Capture the cell that displays the provided text and extract its (X, Y) central coordinate. 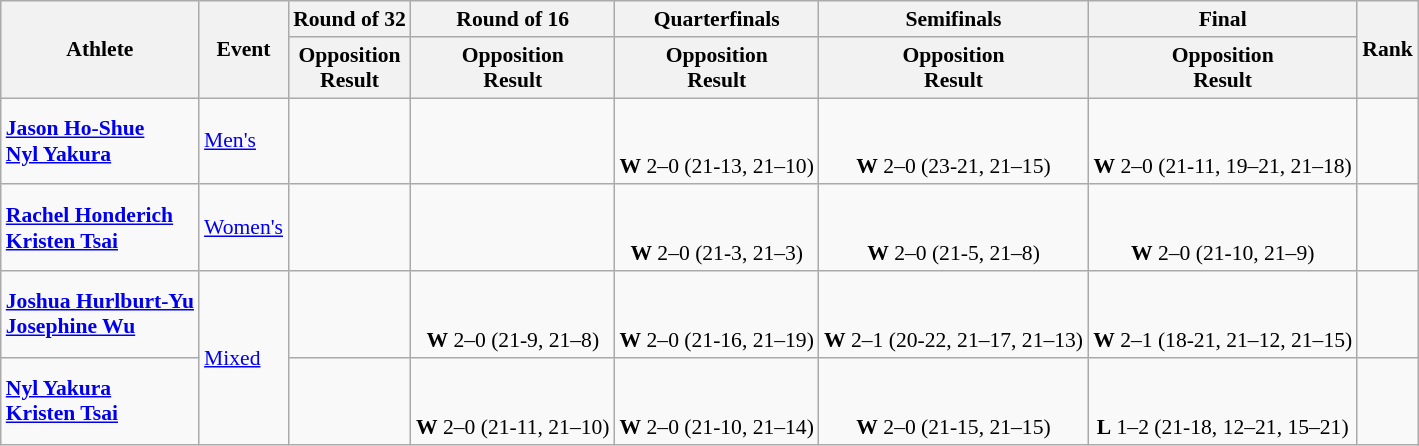
W 2–0 (21-3, 21–3) (717, 228)
W 2–0 (21-10, 21–14) (717, 402)
W 2–0 (21-11, 21–10) (513, 402)
L 1–2 (21-18, 12–21, 15–21) (1222, 402)
Round of 32 (350, 19)
Round of 16 (513, 19)
Men's (244, 142)
W 2–0 (21-13, 21–10) (717, 142)
W 2–0 (21-9, 21–8) (513, 314)
W 2–0 (21-15, 21–15) (954, 402)
W 2–1 (18-21, 21–12, 21–15) (1222, 314)
W 2–0 (21-10, 21–9) (1222, 228)
Mixed (244, 358)
Quarterfinals (717, 19)
Rachel HonderichKristen Tsai (100, 228)
Athlete (100, 50)
Nyl YakuraKristen Tsai (100, 402)
Jason Ho-ShueNyl Yakura (100, 142)
Women's (244, 228)
W 2–0 (21-16, 21–19) (717, 314)
W 2–0 (23-21, 21–15) (954, 142)
W 2–0 (21-11, 19–21, 21–18) (1222, 142)
Joshua Hurlburt-YuJosephine Wu (100, 314)
Rank (1388, 50)
Event (244, 50)
Final (1222, 19)
W 2–0 (21-5, 21–8) (954, 228)
W 2–1 (20-22, 21–17, 21–13) (954, 314)
Semifinals (954, 19)
